Return (X, Y) of the center of cell containing provided text 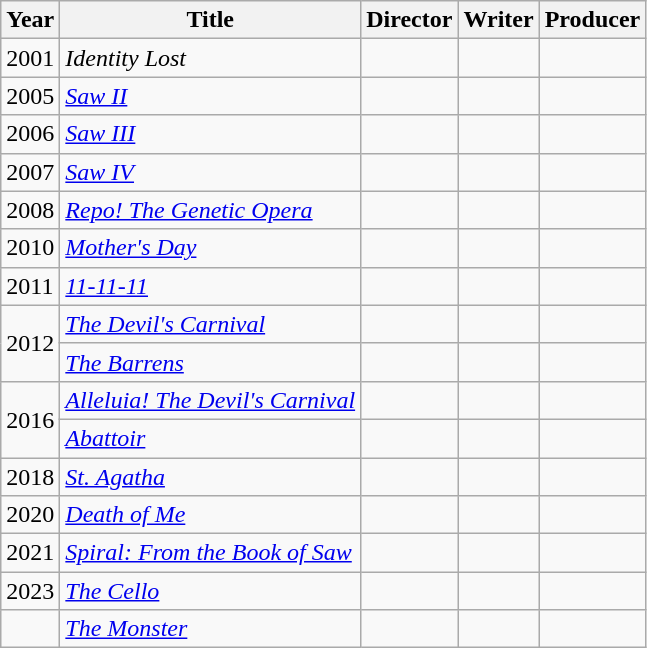
2008 (30, 210)
Abattoir (210, 438)
2001 (30, 58)
Mother's Day (210, 248)
St. Agatha (210, 477)
11-11-11 (210, 286)
2021 (30, 553)
Year (30, 20)
The Cello (210, 591)
Producer (592, 20)
2005 (30, 96)
Writer (498, 20)
Director (410, 20)
Title (210, 20)
2010 (30, 248)
Saw II (210, 96)
Death of Me (210, 515)
2007 (30, 172)
2011 (30, 286)
2020 (30, 515)
Saw IV (210, 172)
The Monster (210, 629)
2006 (30, 134)
2012 (30, 343)
Spiral: From the Book of Saw (210, 553)
2016 (30, 419)
Saw III (210, 134)
Alleluia! The Devil's Carnival (210, 400)
2023 (30, 591)
Repo! The Genetic Opera (210, 210)
Identity Lost (210, 58)
The Devil's Carnival (210, 324)
2018 (30, 477)
The Barrens (210, 362)
